From the cell containing the given text, extract its center point as [X, Y] coordinate. 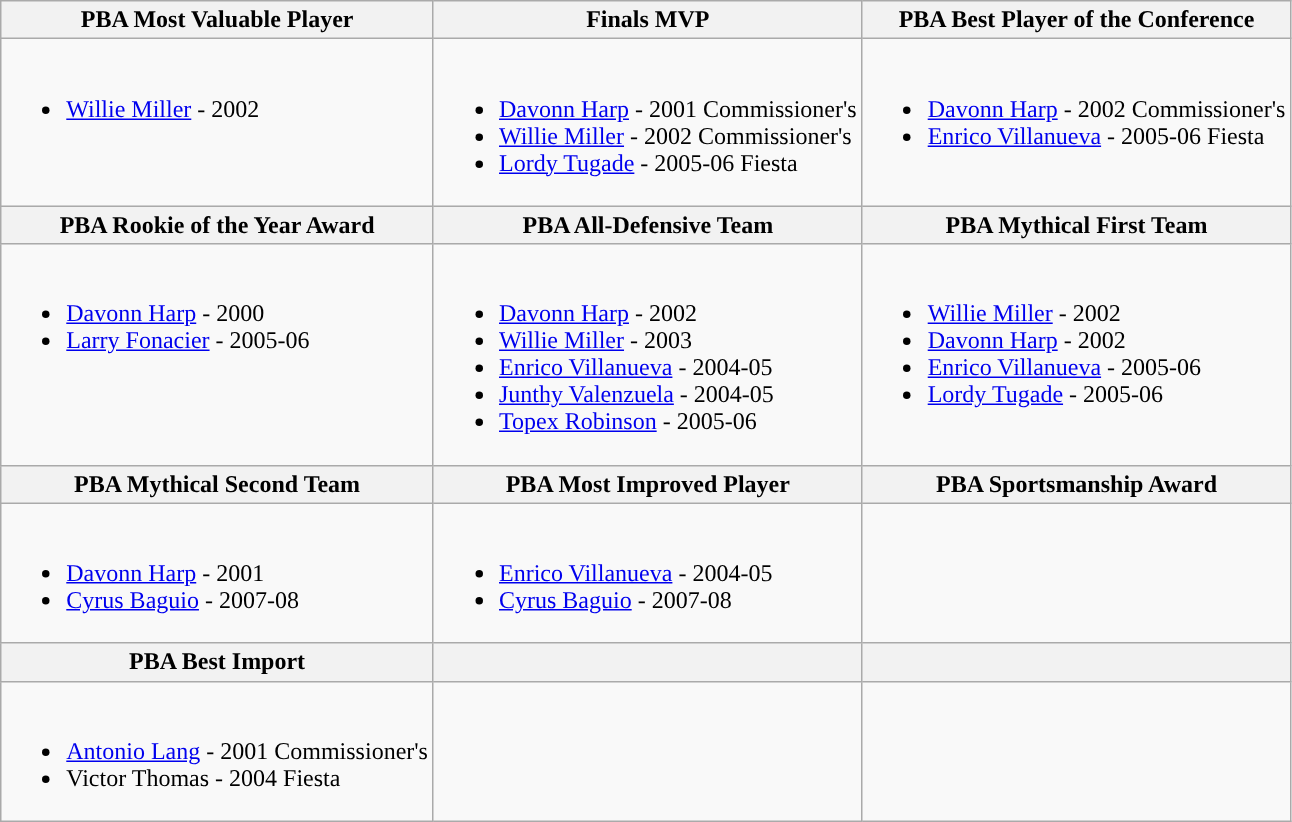
Willie Miller - 2002 [218, 122]
PBA Mythical First Team [1076, 225]
Antonio Lang - 2001 Commissioner'sVictor Thomas - 2004 Fiesta [218, 751]
PBA Most Improved Player [648, 484]
Davonn Harp - 2002Willie Miller - 2003Enrico Villanueva - 2004-05Junthy Valenzuela - 2004-05Topex Robinson - 2005-06 [648, 354]
Finals MVP [648, 20]
Davonn Harp - 2002 Commissioner'sEnrico Villanueva - 2005-06 Fiesta [1076, 122]
PBA Best Import [218, 662]
Davonn Harp - 2000Larry Fonacier - 2005-06 [218, 354]
Davonn Harp - 2001Cyrus Baguio - 2007-08 [218, 573]
PBA Mythical Second Team [218, 484]
PBA Best Player of the Conference [1076, 20]
PBA Sportsmanship Award [1076, 484]
Willie Miller - 2002Davonn Harp - 2002Enrico Villanueva - 2005-06Lordy Tugade - 2005-06 [1076, 354]
Enrico Villanueva - 2004-05Cyrus Baguio - 2007-08 [648, 573]
PBA Most Valuable Player [218, 20]
Davonn Harp - 2001 Commissioner'sWillie Miller - 2002 Commissioner'sLordy Tugade - 2005-06 Fiesta [648, 122]
PBA Rookie of the Year Award [218, 225]
PBA All-Defensive Team [648, 225]
